From the cell containing the given text, extract its center point as (X, Y) coordinate. 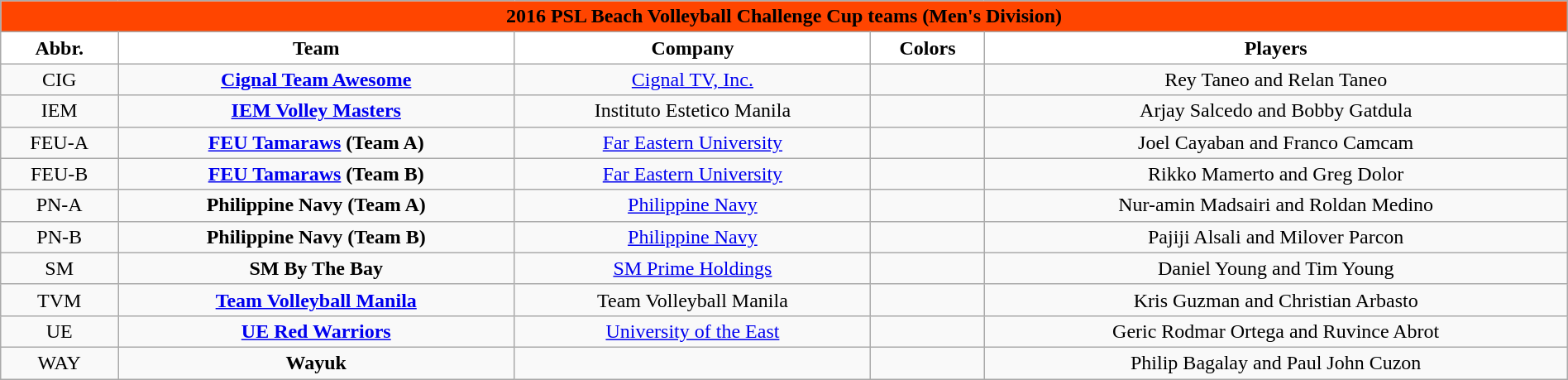
Arjay Salcedo and Bobby Gatdula (1275, 111)
Players (1275, 48)
PN-B (60, 237)
UE Red Warriors (316, 331)
IEM (60, 111)
CIG (60, 79)
FEU-A (60, 142)
FEU Tamaraws (Team A) (316, 142)
Joel Cayaban and Franco Camcam (1275, 142)
Cignal Team Awesome (316, 79)
Kris Guzman and Christian Arbasto (1275, 300)
Instituto Estetico Manila (693, 111)
Philippine Navy (Team B) (316, 237)
FEU Tamaraws (Team B) (316, 174)
Nur-amin Madsairi and Roldan Medino (1275, 205)
Team (316, 48)
SM (60, 268)
PN-A (60, 205)
Company (693, 48)
2016 PSL Beach Volleyball Challenge Cup teams (Men's Division) (784, 17)
TVM (60, 300)
Wayuk (316, 363)
Daniel Young and Tim Young (1275, 268)
SM Prime Holdings (693, 268)
Cignal TV, Inc. (693, 79)
WAY (60, 363)
Abbr. (60, 48)
Philippine Navy (Team A) (316, 205)
UE (60, 331)
University of the East (693, 331)
Rikko Mamerto and Greg Dolor (1275, 174)
FEU-B (60, 174)
Rey Taneo and Relan Taneo (1275, 79)
Philip Bagalay and Paul John Cuzon (1275, 363)
SM By The Bay (316, 268)
Colors (928, 48)
Pajiji Alsali and Milover Parcon (1275, 237)
IEM Volley Masters (316, 111)
Geric Rodmar Ortega and Ruvince Abrot (1275, 331)
